From the cell containing the given text, extract its center point as (x, y) coordinate. 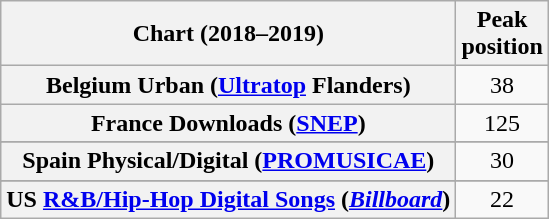
Spain Physical/Digital (PROMUSICAE) (228, 161)
Peakposition (502, 34)
Chart (2018–2019) (228, 34)
22 (502, 199)
France Downloads (SNEP) (228, 123)
125 (502, 123)
38 (502, 85)
30 (502, 161)
Belgium Urban (Ultratop Flanders) (228, 85)
US R&B/Hip-Hop Digital Songs (Billboard) (228, 199)
